Determine the (X, Y) coordinate at the center of the cell enclosing the given text.  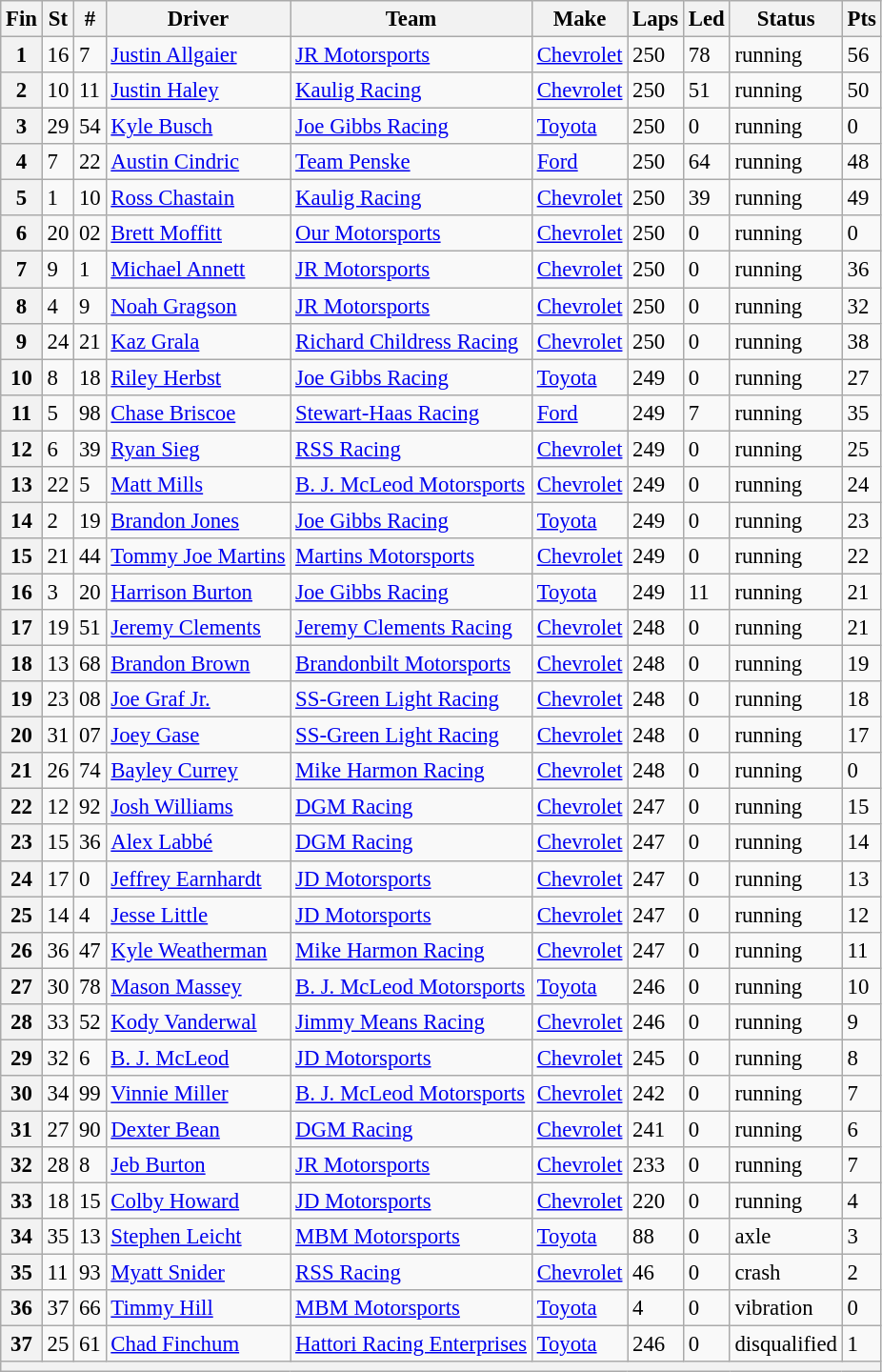
Chase Briscoe (198, 413)
242 (655, 1094)
Ross Chastain (198, 198)
Pts (861, 19)
Myatt Snider (198, 1273)
Michael Annett (198, 270)
93 (90, 1273)
Team (411, 19)
46 (655, 1273)
Justin Allgaier (198, 55)
crash (786, 1273)
88 (655, 1237)
Brett Moffitt (198, 233)
07 (90, 736)
52 (90, 1022)
Stewart-Haas Racing (411, 413)
47 (90, 950)
Fin (22, 19)
Led (707, 19)
Kody Vanderwal (198, 1022)
Jeffrey Earnhardt (198, 878)
48 (861, 162)
# (90, 19)
Jeremy Clements (198, 628)
Riley Herbst (198, 377)
Bayley Currey (198, 771)
Martins Motorsports (411, 556)
Matt Mills (198, 485)
Hattori Racing Enterprises (411, 1344)
241 (655, 1129)
B. J. McLeod (198, 1058)
44 (90, 556)
Josh Williams (198, 807)
66 (90, 1308)
98 (90, 413)
Ryan Sieg (198, 449)
Team Penske (411, 162)
Justin Haley (198, 91)
Harrison Burton (198, 592)
64 (707, 162)
Jesse Little (198, 915)
Kyle Busch (198, 127)
Make (579, 19)
Joe Graf Jr. (198, 699)
92 (90, 807)
02 (90, 233)
99 (90, 1094)
Timmy Hill (198, 1308)
Kaz Grala (198, 341)
Joey Gase (198, 736)
Our Motorsports (411, 233)
Brandon Brown (198, 664)
90 (90, 1129)
245 (655, 1058)
vibration (786, 1308)
Dexter Bean (198, 1129)
Laps (655, 19)
Austin Cindric (198, 162)
Tommy Joe Martins (198, 556)
Jeremy Clements Racing (411, 628)
axle (786, 1237)
Kyle Weatherman (198, 950)
Noah Gragson (198, 306)
Colby Howard (198, 1201)
Status (786, 19)
Chad Finchum (198, 1344)
08 (90, 699)
54 (90, 127)
56 (861, 55)
Jimmy Means Racing (411, 1022)
Alex Labbé (198, 843)
Driver (198, 19)
Stephen Leicht (198, 1237)
Mason Massey (198, 986)
74 (90, 771)
Vinnie Miller (198, 1094)
233 (655, 1165)
Brandon Jones (198, 520)
St (57, 19)
38 (861, 341)
61 (90, 1344)
Richard Childress Racing (411, 341)
Brandonbilt Motorsports (411, 664)
49 (861, 198)
disqualified (786, 1344)
50 (861, 91)
Jeb Burton (198, 1165)
68 (90, 664)
220 (655, 1201)
